Pinpoint the cell where the given text exists, returning its [X, Y] midpoint coordinate. 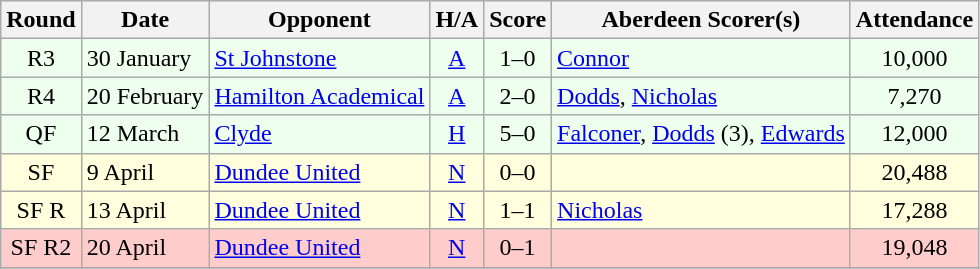
Score [518, 20]
St Johnstone [320, 58]
R4 [41, 96]
20,488 [914, 172]
Hamilton Academical [320, 96]
Clyde [320, 134]
Round [41, 20]
QF [41, 134]
Attendance [914, 20]
19,048 [914, 248]
13 April [145, 210]
12,000 [914, 134]
SF R2 [41, 248]
H [457, 134]
20 February [145, 96]
10,000 [914, 58]
17,288 [914, 210]
Nicholas [702, 210]
5–0 [518, 134]
0–0 [518, 172]
Aberdeen Scorer(s) [702, 20]
9 April [145, 172]
R3 [41, 58]
Dodds, Nicholas [702, 96]
Date [145, 20]
1–0 [518, 58]
SF R [41, 210]
12 March [145, 134]
2–0 [518, 96]
H/A [457, 20]
Falconer, Dodds (3), Edwards [702, 134]
30 January [145, 58]
7,270 [914, 96]
20 April [145, 248]
1–1 [518, 210]
SF [41, 172]
Connor [702, 58]
Opponent [320, 20]
0–1 [518, 248]
